For the text-containing cell, return its midpoint in [x, y] coordinate format. 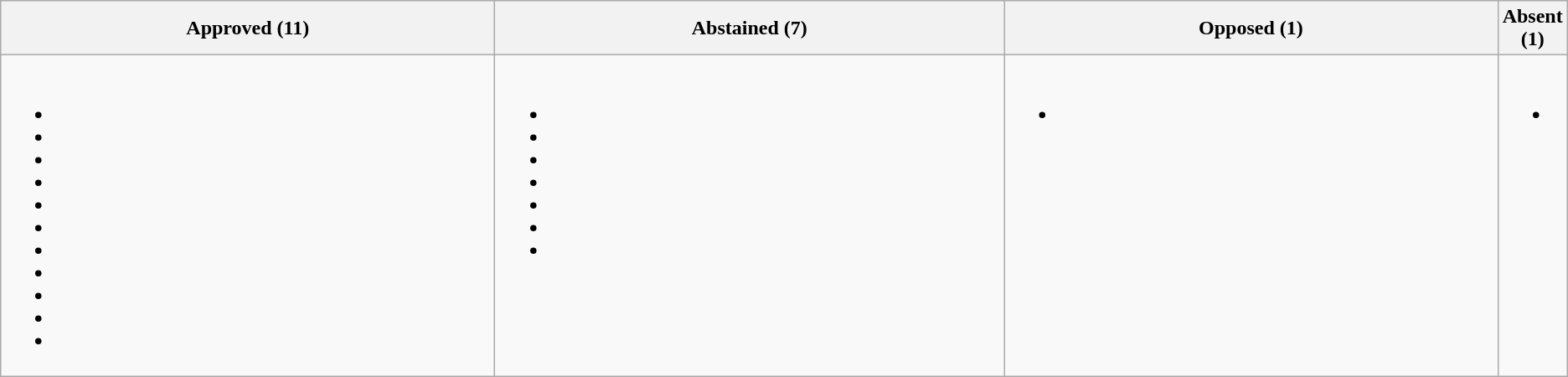
Absent (1) [1533, 28]
Approved (11) [248, 28]
Opposed (1) [1251, 28]
Abstained (7) [750, 28]
